Find where the given text appears and provide that cell's center as [X, Y] coordinate. 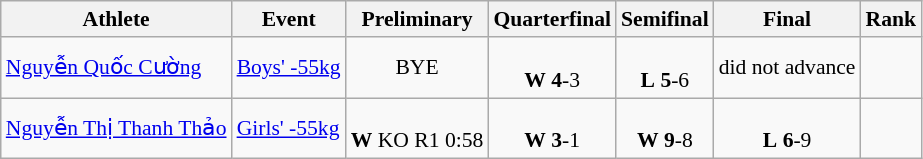
Preliminary [418, 19]
Quarterfinal [552, 19]
Event [289, 19]
Athlete [116, 19]
Final [788, 19]
Girls' -55kg [289, 128]
BYE [418, 68]
W 3-1 [552, 128]
L 6-9 [788, 128]
Semifinal [665, 19]
W KO R1 0:58 [418, 128]
Nguyễn Thị Thanh Thảo [116, 128]
did not advance [788, 68]
Boys' -55kg [289, 68]
W 4-3 [552, 68]
Nguyễn Quốc Cường [116, 68]
W 9-8 [665, 128]
L 5-6 [665, 68]
Rank [892, 19]
